Find where the given text appears and provide that cell's center as [x, y] coordinate. 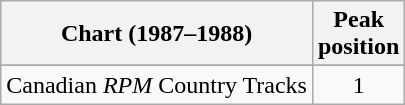
Chart (1987–1988) [157, 34]
Peakposition [358, 34]
1 [358, 85]
Canadian RPM Country Tracks [157, 85]
